Find where the given text appears and provide that cell's center as (x, y) coordinate. 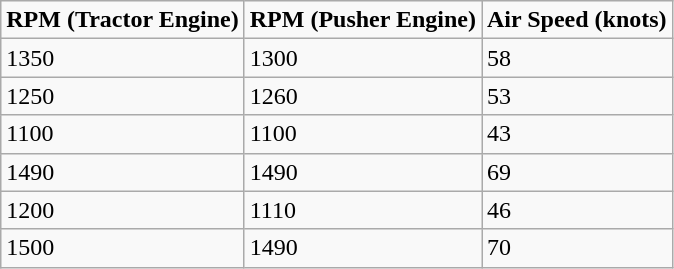
Air Speed (knots) (578, 20)
1200 (122, 210)
RPM (Pusher Engine) (362, 20)
RPM (Tractor Engine) (122, 20)
70 (578, 248)
1300 (362, 58)
46 (578, 210)
1110 (362, 210)
58 (578, 58)
43 (578, 134)
1250 (122, 96)
53 (578, 96)
1350 (122, 58)
1500 (122, 248)
69 (578, 172)
1260 (362, 96)
